Determine the (x, y) coordinate at the center of the cell enclosing the given text.  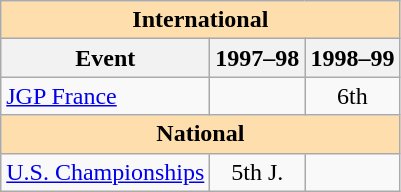
1998–99 (352, 58)
6th (352, 96)
1997–98 (258, 58)
5th J. (258, 172)
U.S. Championships (106, 172)
National (200, 134)
JGP France (106, 96)
Event (106, 58)
International (200, 20)
